Scan for the cell matching the given text and deliver its [x, y] coordinate at center. 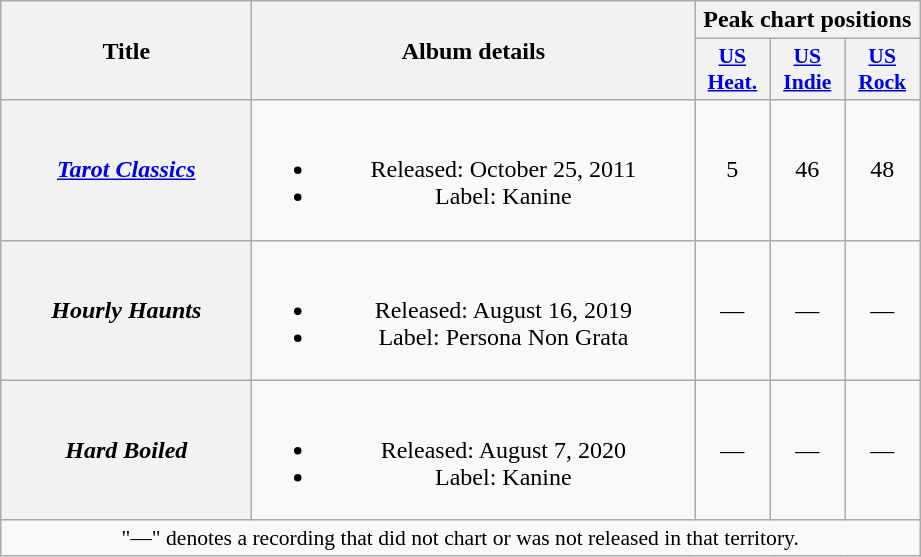
Peak chart positions [808, 20]
USHeat. [732, 70]
Released: August 16, 2019Label: Persona Non Grata [474, 310]
USRock [882, 70]
Hourly Haunts [126, 310]
US Indie [808, 70]
"—" denotes a recording that did not chart or was not released in that territory. [460, 538]
5 [732, 170]
Released: October 25, 2011Label: Kanine [474, 170]
Tarot Classics [126, 170]
Album details [474, 50]
46 [808, 170]
Title [126, 50]
Hard Boiled [126, 450]
48 [882, 170]
Released: August 7, 2020Label: Kanine [474, 450]
